From the cell containing the given text, extract its center point as (x, y) coordinate. 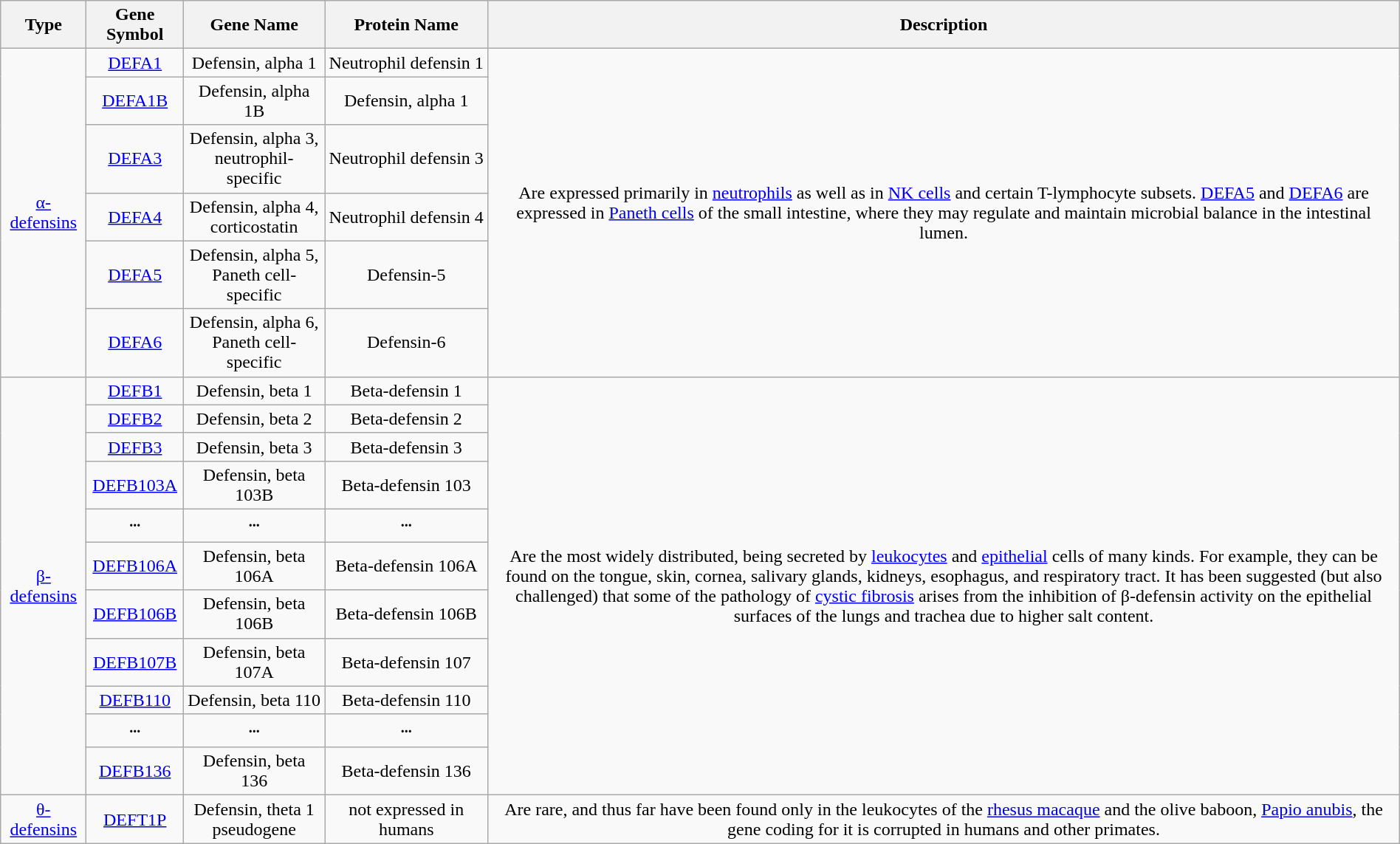
Beta-defensin 107 (406, 662)
Defensin, beta 106B (254, 614)
θ-defensins (44, 820)
Protein Name (406, 25)
DEFB136 (135, 771)
Defensin-6 (406, 343)
DEFB2 (135, 419)
Defensin, beta 103B (254, 484)
Beta-defensin 1 (406, 391)
β-defensins (44, 586)
Defensin, beta 136 (254, 771)
Defensin, alpha 1B (254, 100)
DEFA5 (135, 275)
Defensin, alpha 4, corticostatin (254, 217)
Defensin, theta 1 pseudogene (254, 820)
not expressed in humans (406, 820)
Defensin, alpha 3, neutrophil-specific (254, 159)
Defensin, alpha 6, Paneth cell-specific (254, 343)
Defensin, beta 106A (254, 566)
Defensin-5 (406, 275)
Defensin, alpha 5, Paneth cell-specific (254, 275)
Neutrophil defensin 1 (406, 63)
DEFB106A (135, 566)
Defensin, beta 3 (254, 447)
Beta-defensin 106B (406, 614)
DEFA4 (135, 217)
DEFT1P (135, 820)
Type (44, 25)
Neutrophil defensin 4 (406, 217)
Beta-defensin 2 (406, 419)
DEFB110 (135, 700)
Gene Name (254, 25)
DEFA3 (135, 159)
Defensin, beta 110 (254, 700)
DEFA1 (135, 63)
DEFB1 (135, 391)
DEFB106B (135, 614)
DEFB107B (135, 662)
Defensin, beta 107A (254, 662)
DEFA1B (135, 100)
DEFB103A (135, 484)
α-defensins (44, 213)
Beta-defensin 106A (406, 566)
Neutrophil defensin 3 (406, 159)
Defensin, beta 2 (254, 419)
Beta-defensin 3 (406, 447)
Defensin, beta 1 (254, 391)
Beta-defensin 110 (406, 700)
DEFB3 (135, 447)
Beta-defensin 136 (406, 771)
Gene Symbol (135, 25)
Description (944, 25)
Beta-defensin 103 (406, 484)
DEFA6 (135, 343)
